Detect which cell encompasses the target text, then output its [x, y] center coordinate. 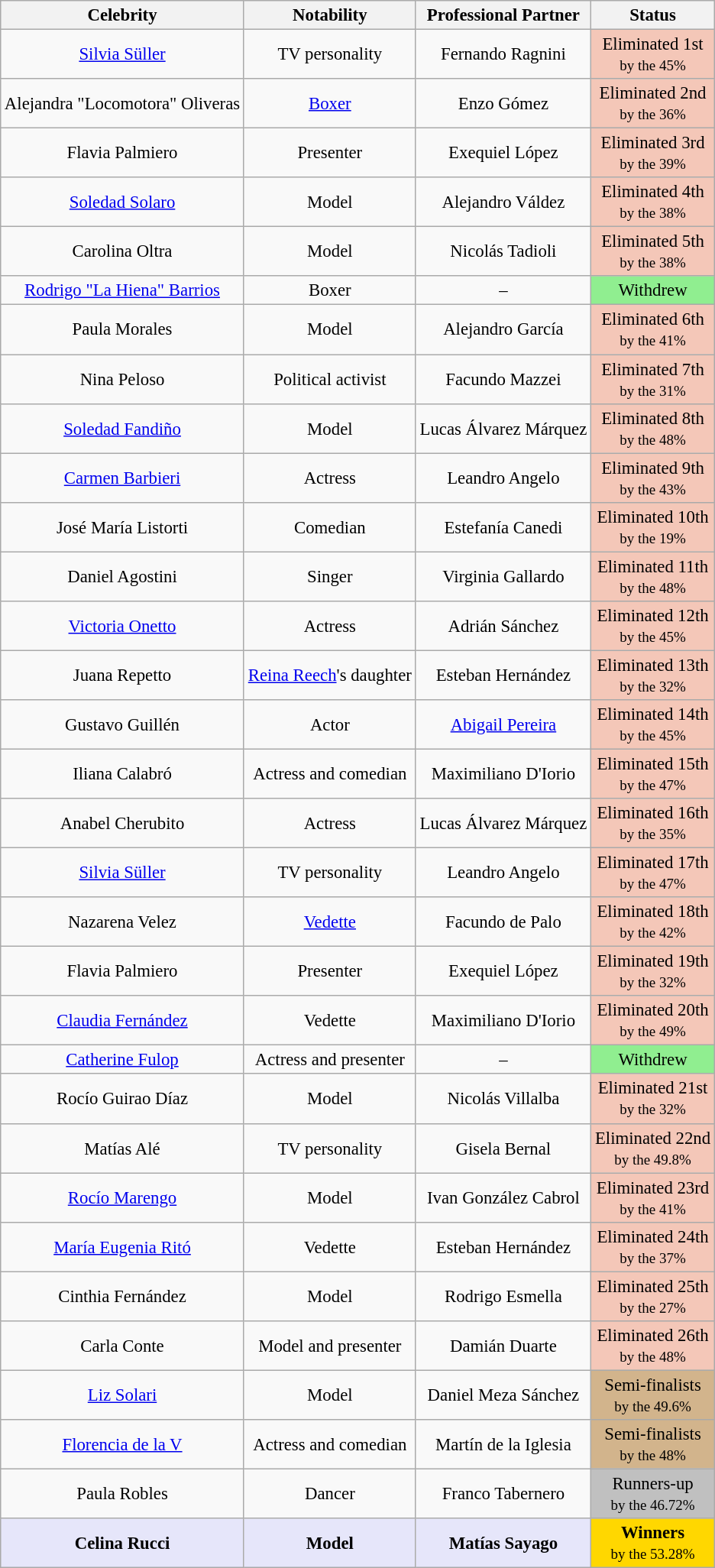
Cinthia Fernández [122, 1296]
Victoria Onetto [122, 625]
Carmen Barbieri [122, 478]
Dancer [330, 1493]
Eliminated 23rdby the 41% [653, 1198]
Eliminated 16thby the 35% [653, 824]
Comedian [330, 527]
Paula Morales [122, 330]
Soledad Solaro [122, 202]
Rodrigo "La Hiena" Barrios [122, 290]
Alejandro Váldez [503, 202]
Matías Sayago [503, 1544]
Nina Peloso [122, 379]
Liz Solari [122, 1395]
Eliminated 22ndby the 49.8% [653, 1148]
Eliminated 7thby the 31% [653, 379]
Eliminated 8thby the 48% [653, 428]
Rocío Guirao Díaz [122, 1099]
Adrián Sánchez [503, 625]
Eliminated 4thby the 38% [653, 202]
Eliminated 21stby the 32% [653, 1099]
Semi-finalistsby the 49.6% [653, 1395]
Rodrigo Esmella [503, 1296]
Rocío Marengo [122, 1198]
Alejandro García [503, 330]
Eliminated 6thby the 41% [653, 330]
José María Listorti [122, 527]
Matías Alé [122, 1148]
Carolina Oltra [122, 252]
Carla Conte [122, 1345]
Eliminated 19thby the 32% [653, 972]
Eliminated 11thby the 48% [653, 576]
Eliminated 10thby the 19% [653, 527]
Eliminated 15thby the 47% [653, 773]
Abigail Pereira [503, 724]
Celina Rucci [122, 1544]
Eliminated 3rdby the 39% [653, 153]
Eliminated 1stby the 45% [653, 53]
Notability [330, 15]
Eliminated 5thby the 38% [653, 252]
Gisela Bernal [503, 1148]
Daniel Meza Sánchez [503, 1395]
Martín de la Iglesia [503, 1444]
Fernando Ragnini [503, 53]
Virginia Gallardo [503, 576]
Catherine Fulop [122, 1060]
Nazarena Velez [122, 922]
Winnersby the 53.28% [653, 1544]
Eliminated 2ndby the 36% [653, 104]
Professional Partner [503, 15]
María Eugenia Ritó [122, 1247]
Damián Duarte [503, 1345]
Juana Repetto [122, 675]
Eliminated 25thby the 27% [653, 1296]
Nicolás Tadioli [503, 252]
Eliminated 18thby the 42% [653, 922]
Eliminated 20thby the 49% [653, 1021]
Eliminated 17thby the 47% [653, 873]
Eliminated 26thby the 48% [653, 1345]
Facundo de Palo [503, 922]
Eliminated 12thby the 45% [653, 625]
Anabel Cherubito [122, 824]
Florencia de la V [122, 1444]
Alejandra "Locomotora" Oliveras [122, 104]
Enzo Gómez [503, 104]
Runners-upby the 46.72% [653, 1493]
Actor [330, 724]
Eliminated 14thby the 45% [653, 724]
Claudia Fernández [122, 1021]
Eliminated 24thby the 37% [653, 1247]
Actress and presenter [330, 1060]
Nicolás Villalba [503, 1099]
Paula Robles [122, 1493]
Estefanía Canedi [503, 527]
Model and presenter [330, 1345]
Franco Tabernero [503, 1493]
Celebrity [122, 15]
Gustavo Guillén [122, 724]
Eliminated 9thby the 43% [653, 478]
Political activist [330, 379]
Ivan González Cabrol [503, 1198]
Soledad Fandiño [122, 428]
Singer [330, 576]
Daniel Agostini [122, 576]
Iliana Calabró [122, 773]
Facundo Mazzei [503, 379]
Semi-finalistsby the 48% [653, 1444]
Eliminated 13thby the 32% [653, 675]
Reina Reech's daughter [330, 675]
Status [653, 15]
